Extract the (X, Y) coordinate from the center of the cell holding the provided text.  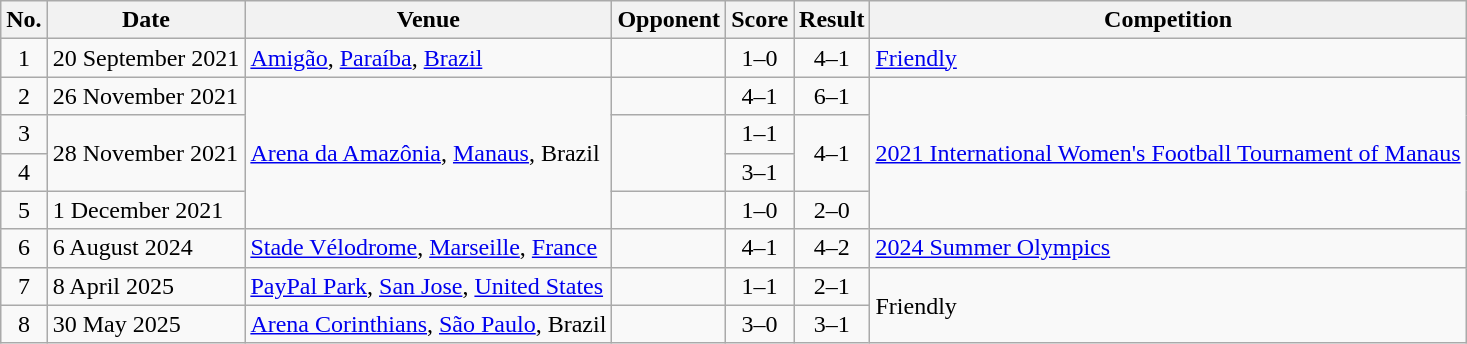
20 September 2021 (146, 58)
2 (24, 96)
6 August 2024 (146, 248)
4 (24, 172)
7 (24, 286)
1 (24, 58)
4–2 (832, 248)
Score (760, 20)
2–0 (832, 210)
2–1 (832, 286)
Date (146, 20)
No. (24, 20)
28 November 2021 (146, 153)
8 April 2025 (146, 286)
Arena da Amazônia, Manaus, Brazil (428, 153)
Amigão, Paraíba, Brazil (428, 58)
6–1 (832, 96)
Stade Vélodrome, Marseille, France (428, 248)
8 (24, 324)
26 November 2021 (146, 96)
Arena Corinthians, São Paulo, Brazil (428, 324)
Opponent (669, 20)
3–0 (760, 324)
PayPal Park, San Jose, United States (428, 286)
3 (24, 134)
30 May 2025 (146, 324)
Result (832, 20)
6 (24, 248)
Venue (428, 20)
1 December 2021 (146, 210)
5 (24, 210)
2021 International Women's Football Tournament of Manaus (1168, 153)
2024 Summer Olympics (1168, 248)
Competition (1168, 20)
